Extract the (X, Y) coordinate from the center of the cell holding the provided text.  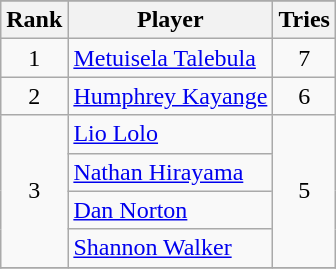
1 (34, 58)
5 (304, 191)
Shannon Walker (170, 248)
Player (170, 20)
7 (304, 58)
Tries (304, 20)
Nathan Hirayama (170, 172)
Dan Norton (170, 210)
3 (34, 191)
Metuisela Talebula (170, 58)
2 (34, 96)
Rank (34, 20)
6 (304, 96)
Humphrey Kayange (170, 96)
Lio Lolo (170, 134)
